Detect which cell encompasses the target text, then output its (X, Y) center coordinate. 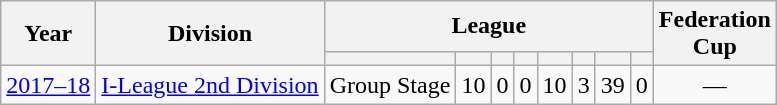
39 (612, 85)
League (488, 26)
FederationCup (714, 34)
2017–18 (48, 85)
Year (48, 34)
Division (210, 34)
Group Stage (390, 85)
3 (584, 85)
I-League 2nd Division (210, 85)
— (714, 85)
